Locate the cell with the specified text and output its (x, y) center coordinate. 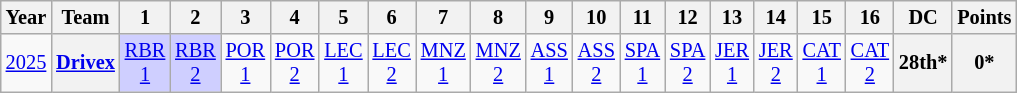
ASS2 (596, 63)
SPA2 (688, 63)
JER1 (732, 63)
5 (343, 17)
2 (195, 17)
Points (984, 17)
LEC2 (392, 63)
RBR1 (145, 63)
RBR2 (195, 63)
28th* (923, 63)
POR2 (294, 63)
8 (498, 17)
15 (822, 17)
JER2 (776, 63)
CAT1 (822, 63)
14 (776, 17)
1 (145, 17)
Drivex (86, 63)
6 (392, 17)
LEC1 (343, 63)
ASS1 (550, 63)
11 (642, 17)
10 (596, 17)
CAT2 (870, 63)
Team (86, 17)
16 (870, 17)
DC (923, 17)
Year (26, 17)
POR1 (246, 63)
13 (732, 17)
7 (444, 17)
2025 (26, 63)
MNZ2 (498, 63)
0* (984, 63)
MNZ1 (444, 63)
SPA1 (642, 63)
3 (246, 17)
9 (550, 17)
4 (294, 17)
12 (688, 17)
